Return the [X, Y] coordinate for the center point of the cell that contains the specified text.  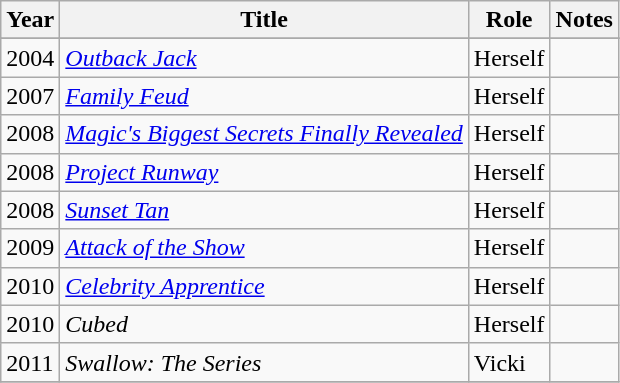
Family Feud [264, 96]
Sunset Tan [264, 210]
2007 [30, 96]
2009 [30, 248]
2011 [30, 362]
Attack of the Show [264, 248]
Vicki [509, 362]
Magic's Biggest Secrets Finally Revealed [264, 134]
Year [30, 20]
Title [264, 20]
Cubed [264, 324]
2004 [30, 58]
Project Runway [264, 172]
Role [509, 20]
Swallow: The Series [264, 362]
Notes [584, 20]
Outback Jack [264, 58]
Celebrity Apprentice [264, 286]
